From the cell containing the given text, extract its center point as [x, y] coordinate. 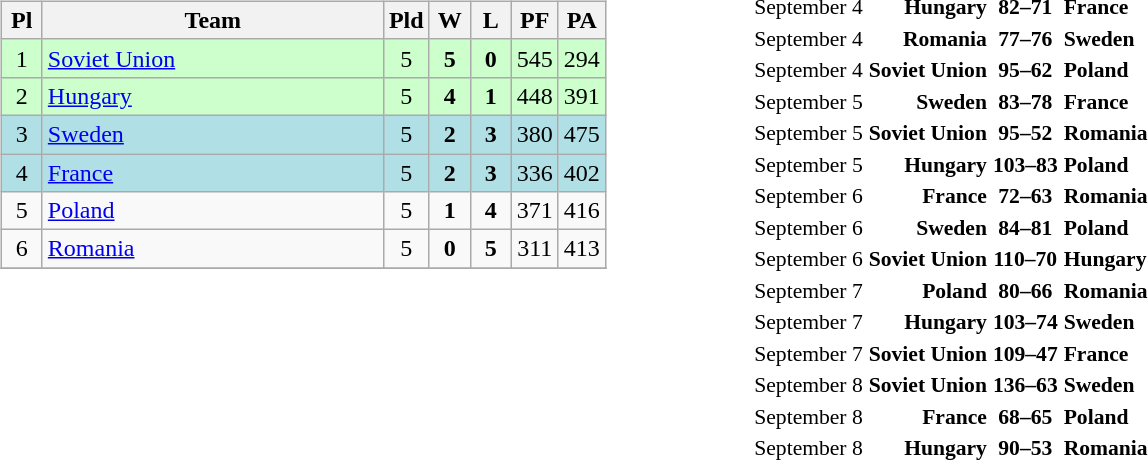
103–83 [1025, 164]
416 [582, 211]
336 [534, 173]
103–74 [1025, 322]
Pl [22, 20]
84–81 [1025, 227]
PA [582, 20]
545 [534, 58]
95–62 [1025, 70]
W [450, 20]
380 [534, 134]
110–70 [1025, 259]
371 [534, 211]
448 [534, 96]
68–65 [1025, 416]
136–63 [1025, 385]
6 [22, 249]
294 [582, 58]
PF [534, 20]
80–66 [1025, 290]
109–47 [1025, 353]
391 [582, 96]
Team [212, 20]
83–78 [1025, 101]
402 [582, 173]
413 [582, 249]
311 [534, 249]
72–63 [1025, 196]
L [490, 20]
Pld [406, 20]
77–76 [1025, 38]
475 [582, 134]
95–52 [1025, 133]
